Locate the cell with the specified text and output its [X, Y] center coordinate. 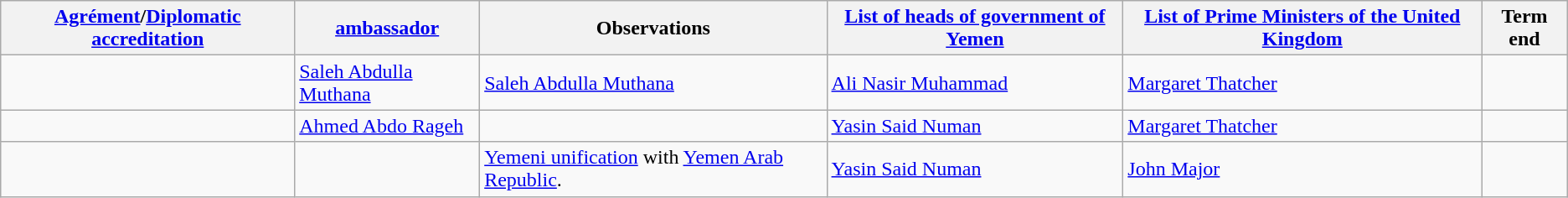
Observations [653, 29]
List of heads of government of Yemen [975, 29]
John Major [1302, 169]
Term end [1524, 29]
Ahmed Abdo Rageh [387, 126]
Ali Nasir Muhammad [975, 82]
ambassador [387, 29]
List of Prime Ministers of the United Kingdom [1302, 29]
Agrément/Diplomatic accreditation [147, 29]
Yemeni unification with Yemen Arab Republic. [653, 169]
